Detect which cell encompasses the target text, then output its [X, Y] center coordinate. 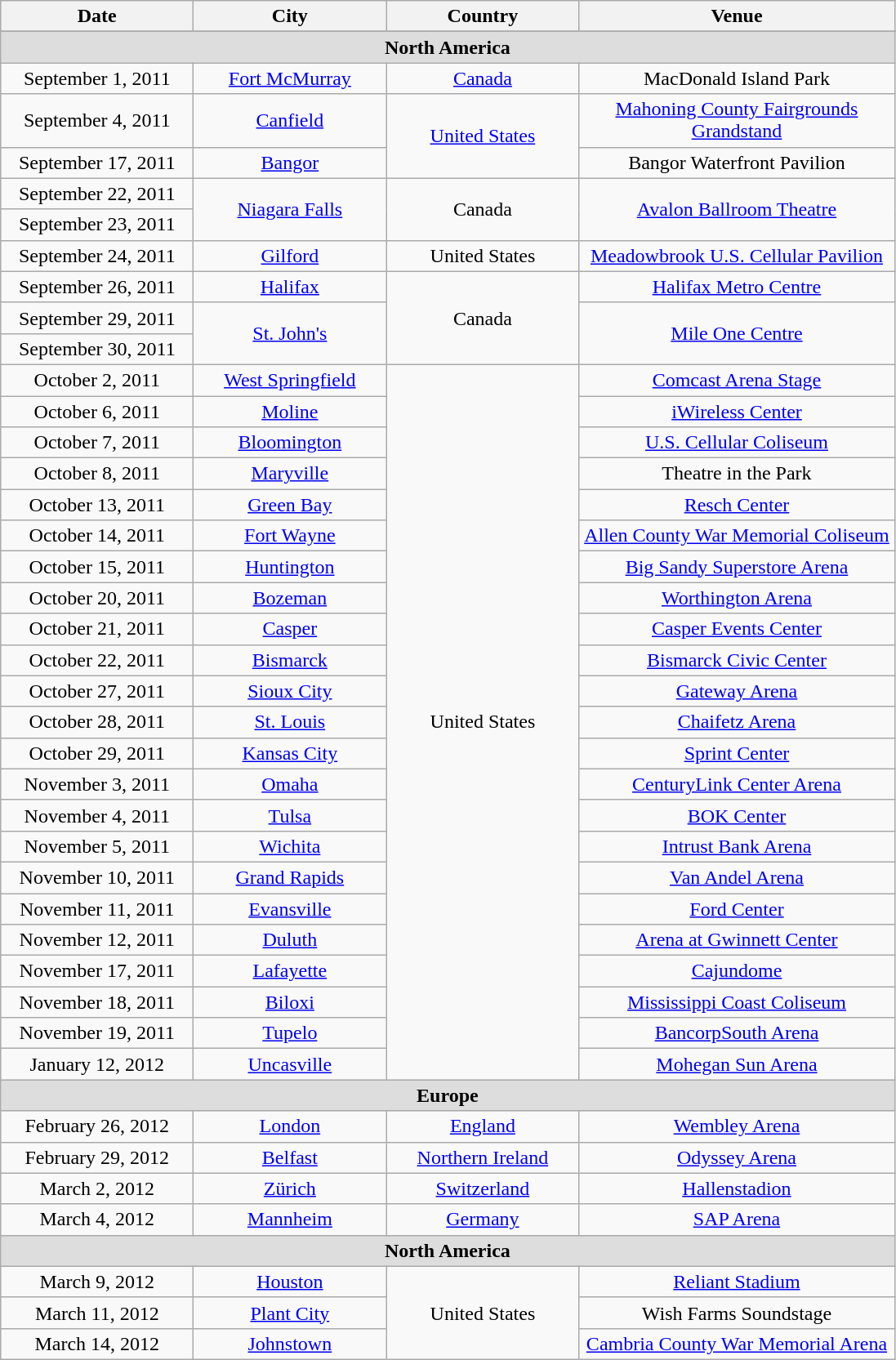
Green Bay [290, 505]
October 2, 2011 [97, 380]
Plant City [290, 1313]
October 22, 2011 [97, 660]
iWireless Center [737, 411]
November 19, 2011 [97, 1033]
October 8, 2011 [97, 474]
September 22, 2011 [97, 194]
West Springfield [290, 380]
Houston [290, 1282]
Country [483, 16]
London [290, 1126]
Odyssey Arena [737, 1157]
Belfast [290, 1157]
Kansas City [290, 753]
November 4, 2011 [97, 815]
Europe [448, 1095]
Ford Center [737, 909]
March 9, 2012 [97, 1282]
St. Louis [290, 722]
Uncasville [290, 1064]
November 18, 2011 [97, 1002]
Cambria County War Memorial Arena [737, 1344]
Arena at Gwinnett Center [737, 940]
Bozeman [290, 598]
October 28, 2011 [97, 722]
September 24, 2011 [97, 256]
St. John's [290, 333]
November 12, 2011 [97, 940]
November 17, 2011 [97, 971]
BancorpSouth Arena [737, 1033]
England [483, 1126]
Lafayette [290, 971]
Date [97, 16]
Zürich [290, 1188]
Bangor Waterfront Pavilion [737, 163]
Gateway Arena [737, 691]
October 7, 2011 [97, 443]
Moline [290, 411]
Sprint Center [737, 753]
Cajundome [737, 971]
October 27, 2011 [97, 691]
October 14, 2011 [97, 536]
Venue [737, 16]
Bismarck Civic Center [737, 660]
Johnstown [290, 1344]
March 4, 2012 [97, 1220]
Resch Center [737, 505]
SAP Arena [737, 1220]
BOK Center [737, 815]
Tupelo [290, 1033]
Chaifetz Arena [737, 722]
Hallenstadion [737, 1188]
CenturyLink Center Arena [737, 784]
Canfield [290, 121]
October 13, 2011 [97, 505]
Wish Farms Soundstage [737, 1313]
Casper [290, 629]
March 11, 2012 [97, 1313]
U.S. Cellular Coliseum [737, 443]
Omaha [290, 784]
October 20, 2011 [97, 598]
Allen County War Memorial Coliseum [737, 536]
January 12, 2012 [97, 1064]
Avalon Ballroom Theatre [737, 209]
Bismarck [290, 660]
Niagara Falls [290, 209]
Maryville [290, 474]
Intrust Bank Arena [737, 846]
Tulsa [290, 815]
October 29, 2011 [97, 753]
Bangor [290, 163]
Grand Rapids [290, 877]
Theatre in the Park [737, 474]
Halifax [290, 287]
Mohegan Sun Arena [737, 1064]
September 29, 2011 [97, 318]
Mile One Centre [737, 333]
February 26, 2012 [97, 1126]
November 11, 2011 [97, 909]
October 6, 2011 [97, 411]
November 10, 2011 [97, 877]
Casper Events Center [737, 629]
Comcast Arena Stage [737, 380]
October 21, 2011 [97, 629]
Fort Wayne [290, 536]
November 5, 2011 [97, 846]
September 17, 2011 [97, 163]
Switzerland [483, 1188]
September 4, 2011 [97, 121]
Worthington Arena [737, 598]
Germany [483, 1220]
Bloomington [290, 443]
November 3, 2011 [97, 784]
Meadowbrook U.S. Cellular Pavilion [737, 256]
City [290, 16]
Fort McMurray [290, 78]
Mahoning County Fairgrounds Grandstand [737, 121]
Mannheim [290, 1220]
Van Andel Arena [737, 877]
October 15, 2011 [97, 567]
March 2, 2012 [97, 1188]
Reliant Stadium [737, 1282]
Wembley Arena [737, 1126]
February 29, 2012 [97, 1157]
September 30, 2011 [97, 349]
Mississippi Coast Coliseum [737, 1002]
Big Sandy Superstore Arena [737, 567]
March 14, 2012 [97, 1344]
Evansville [290, 909]
Huntington [290, 567]
Biloxi [290, 1002]
Gilford [290, 256]
Sioux City [290, 691]
Northern Ireland [483, 1157]
MacDonald Island Park [737, 78]
September 26, 2011 [97, 287]
Wichita [290, 846]
September 23, 2011 [97, 225]
Duluth [290, 940]
Halifax Metro Centre [737, 287]
September 1, 2011 [97, 78]
